Return the [X, Y] coordinate for the center point of the cell that contains the specified text.  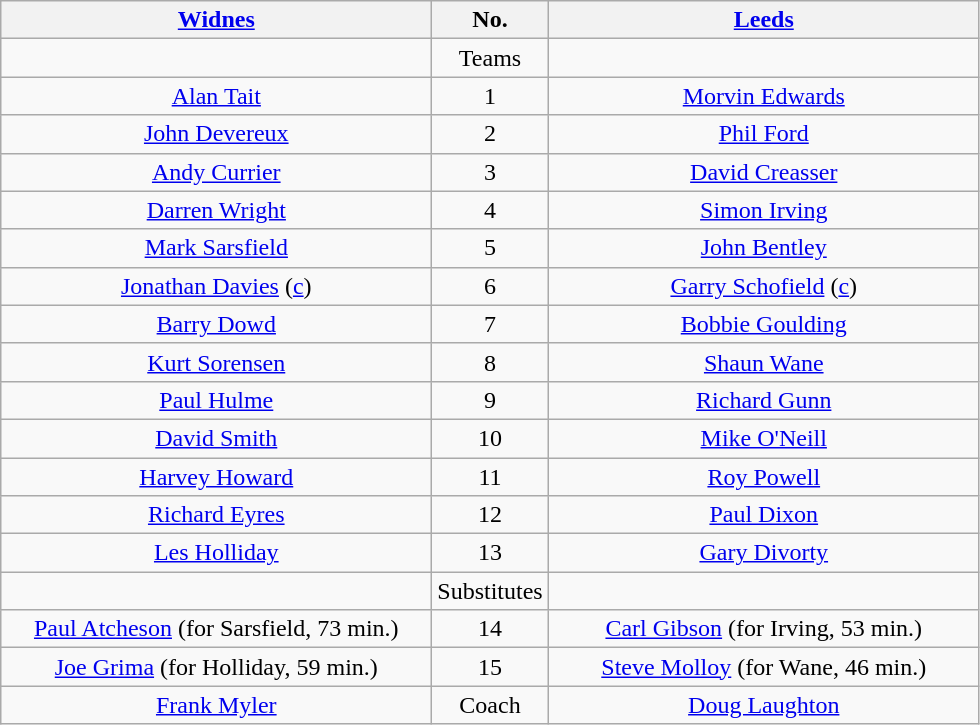
Harvey Howard [216, 477]
3 [490, 172]
Coach [490, 705]
Roy Powell [764, 477]
Mike O'Neill [764, 438]
Richard Gunn [764, 400]
7 [490, 324]
No. [490, 20]
Leeds [764, 20]
Jonathan Davies (c) [216, 286]
Richard Eyres [216, 515]
10 [490, 438]
David Creasser [764, 172]
Paul Atcheson (for Sarsfield, 73 min.) [216, 629]
John Devereux [216, 134]
Phil Ford [764, 134]
Gary Divorty [764, 553]
8 [490, 362]
Shaun Wane [764, 362]
Andy Currier [216, 172]
Bobbie Goulding [764, 324]
Teams [490, 58]
2 [490, 134]
Simon Irving [764, 210]
Paul Hulme [216, 400]
Joe Grima (for Holliday, 59 min.) [216, 667]
Morvin Edwards [764, 96]
11 [490, 477]
John Bentley [764, 248]
14 [490, 629]
Doug Laughton [764, 705]
Kurt Sorensen [216, 362]
1 [490, 96]
Substitutes [490, 591]
David Smith [216, 438]
Steve Molloy (for Wane, 46 min.) [764, 667]
Barry Dowd [216, 324]
Mark Sarsfield [216, 248]
Widnes [216, 20]
Darren Wright [216, 210]
Les Holliday [216, 553]
4 [490, 210]
5 [490, 248]
Garry Schofield (c) [764, 286]
9 [490, 400]
15 [490, 667]
Frank Myler [216, 705]
13 [490, 553]
12 [490, 515]
Alan Tait [216, 96]
Carl Gibson (for Irving, 53 min.) [764, 629]
6 [490, 286]
Paul Dixon [764, 515]
